Return the (X, Y) coordinate for the center point of the cell that contains the specified text.  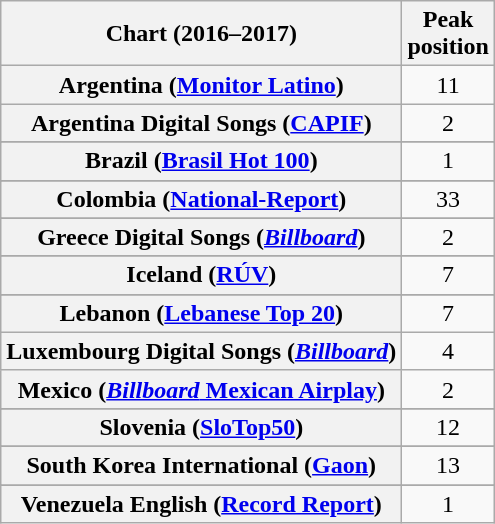
33 (448, 199)
Peakposition (448, 34)
11 (448, 85)
Slovenia (SloTop50) (202, 427)
Iceland (RÚV) (202, 275)
12 (448, 427)
4 (448, 351)
Colombia (National-Report) (202, 199)
Argentina Digital Songs (CAPIF) (202, 123)
South Korea International (Gaon) (202, 465)
13 (448, 465)
Luxembourg Digital Songs (Billboard) (202, 351)
Mexico (Billboard Mexican Airplay) (202, 389)
Brazil (Brasil Hot 100) (202, 161)
Argentina (Monitor Latino) (202, 85)
Venezuela English (Record Report) (202, 503)
Greece Digital Songs (Billboard) (202, 237)
Chart (2016–2017) (202, 34)
Lebanon (Lebanese Top 20) (202, 313)
